Return the (x, y) coordinate for the center point of the cell that contains the specified text.  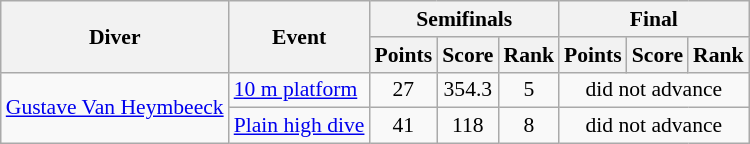
118 (468, 126)
Gustave Van Heymbeeck (115, 108)
Diver (115, 36)
354.3 (468, 90)
5 (530, 90)
Semifinals (465, 19)
27 (404, 90)
10 m platform (300, 90)
Plain high dive (300, 126)
Final (654, 19)
Event (300, 36)
41 (404, 126)
8 (530, 126)
